From the cell containing the given text, extract its center point as [x, y] coordinate. 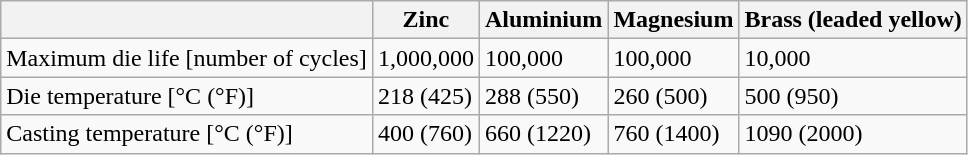
400 (760) [426, 134]
260 (500) [674, 96]
Die temperature [°C (°F)] [187, 96]
660 (1220) [543, 134]
218 (425) [426, 96]
10,000 [853, 58]
760 (1400) [674, 134]
Maximum die life [number of cycles] [187, 58]
Brass (leaded yellow) [853, 20]
Casting temperature [°C (°F)] [187, 134]
Aluminium [543, 20]
288 (550) [543, 96]
1090 (2000) [853, 134]
Zinc [426, 20]
500 (950) [853, 96]
Magnesium [674, 20]
1,000,000 [426, 58]
